Output the (X, Y) coordinate of the center of the cell containing the given text.  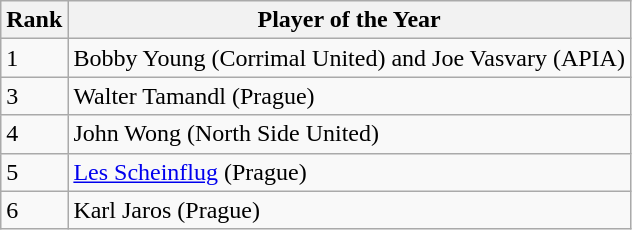
Bobby Young (Corrimal United) and Joe Vasvary (APIA) (350, 58)
4 (34, 134)
6 (34, 210)
Karl Jaros (Prague) (350, 210)
Walter Tamandl (Prague) (350, 96)
3 (34, 96)
Rank (34, 20)
1 (34, 58)
Player of the Year (350, 20)
Les Scheinflug (Prague) (350, 172)
John Wong (North Side United) (350, 134)
5 (34, 172)
